Determine the [X, Y] coordinate at the center of the cell enclosing the given text.  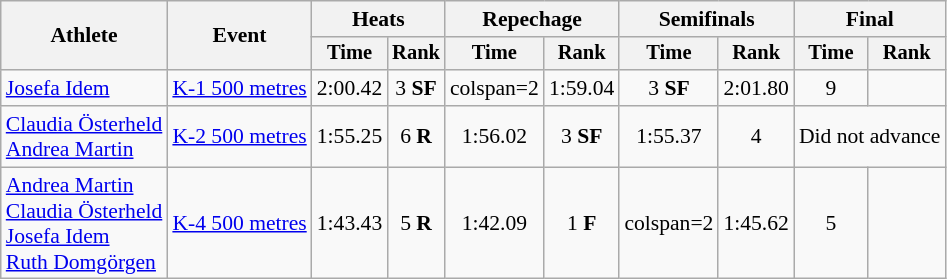
Did not advance [870, 136]
K-2 500 metres [239, 136]
1:59.04 [582, 88]
1:55.25 [350, 136]
Josefa Idem [84, 88]
Repechage [532, 19]
1:56.02 [494, 136]
Andrea MartinClaudia ÖsterheldJosefa IdemRuth Domgörgen [84, 223]
Athlete [84, 36]
1:55.37 [668, 136]
5 R [416, 223]
6 R [416, 136]
1:42.09 [494, 223]
Semifinals [706, 19]
9 [831, 88]
Claudia ÖsterheldAndrea Martin [84, 136]
1:45.62 [756, 223]
4 [756, 136]
Event [239, 36]
2:00.42 [350, 88]
1 F [582, 223]
5 [831, 223]
Final [870, 19]
Heats [378, 19]
K-1 500 metres [239, 88]
K-4 500 metres [239, 223]
2:01.80 [756, 88]
1:43.43 [350, 223]
